Determine the [x, y] coordinate at the center of the cell enclosing the given text.  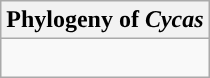
Phylogeny of Cycas [105, 20]
